Capture the cell that displays the provided text and extract its [X, Y] central coordinate. 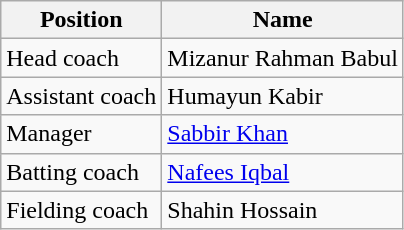
Nafees Iqbal [283, 172]
Shahin Hossain [283, 210]
Assistant coach [82, 96]
Name [283, 20]
Position [82, 20]
Mizanur Rahman Babul [283, 58]
Manager [82, 134]
Sabbir Khan [283, 134]
Head coach [82, 58]
Humayun Kabir [283, 96]
Batting coach [82, 172]
Fielding coach [82, 210]
